Output the [x, y] coordinate of the center of the cell containing the given text.  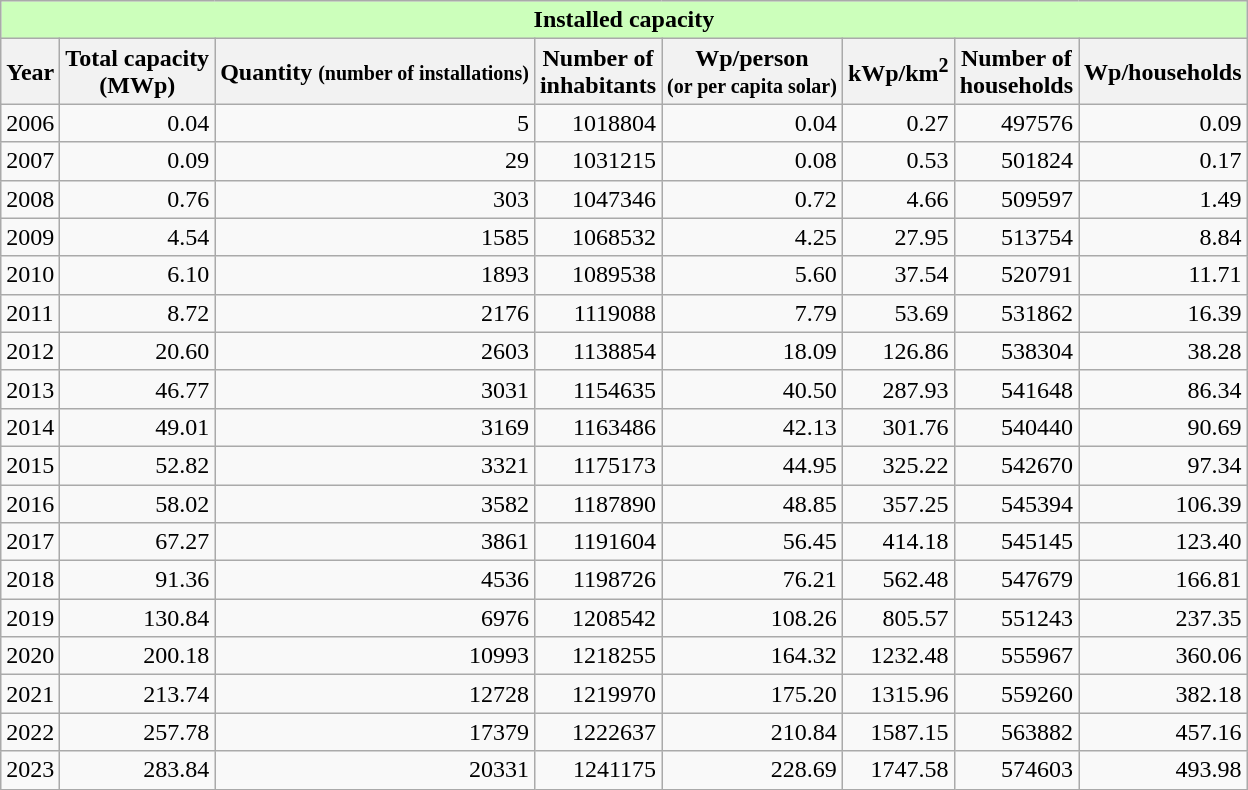
357.25 [898, 503]
1208542 [598, 618]
2022 [30, 732]
0.53 [898, 161]
1198726 [598, 580]
501824 [1016, 161]
1163486 [598, 427]
1031215 [598, 161]
457.16 [1163, 732]
520791 [1016, 275]
257.78 [138, 732]
0.72 [752, 199]
382.18 [1163, 694]
58.02 [138, 503]
1315.96 [898, 694]
2015 [30, 465]
2018 [30, 580]
8.84 [1163, 237]
1018804 [598, 123]
20.60 [138, 351]
2012 [30, 351]
2014 [30, 427]
Wp/households [1163, 72]
4.66 [898, 199]
540440 [1016, 427]
2021 [30, 694]
3582 [375, 503]
555967 [1016, 656]
67.27 [138, 542]
37.54 [898, 275]
303 [375, 199]
0.76 [138, 199]
542670 [1016, 465]
0.08 [752, 161]
1893 [375, 275]
2013 [30, 389]
76.21 [752, 580]
497576 [1016, 123]
545145 [1016, 542]
Number ofinhabitants [598, 72]
2176 [375, 313]
325.22 [898, 465]
164.32 [752, 656]
0.17 [1163, 161]
56.45 [752, 542]
562.48 [898, 580]
4.54 [138, 237]
1154635 [598, 389]
4536 [375, 580]
11.71 [1163, 275]
97.34 [1163, 465]
541648 [1016, 389]
1068532 [598, 237]
Total capacity(MWp) [138, 72]
46.77 [138, 389]
2011 [30, 313]
86.34 [1163, 389]
Year [30, 72]
1138854 [598, 351]
6.10 [138, 275]
2007 [30, 161]
237.35 [1163, 618]
42.13 [752, 427]
2603 [375, 351]
Quantity (number of installations) [375, 72]
1089538 [598, 275]
1232.48 [898, 656]
12728 [375, 694]
1218255 [598, 656]
213.74 [138, 694]
91.36 [138, 580]
2019 [30, 618]
130.84 [138, 618]
Number ofhouseholds [1016, 72]
509597 [1016, 199]
360.06 [1163, 656]
90.69 [1163, 427]
44.95 [752, 465]
547679 [1016, 580]
1241175 [598, 770]
123.40 [1163, 542]
1219970 [598, 694]
3861 [375, 542]
545394 [1016, 503]
805.57 [898, 618]
1191604 [598, 542]
kWp/km2 [898, 72]
1587.15 [898, 732]
513754 [1016, 237]
52.82 [138, 465]
53.69 [898, 313]
1585 [375, 237]
166.81 [1163, 580]
2020 [30, 656]
574603 [1016, 770]
Wp/person(or per capita solar) [752, 72]
414.18 [898, 542]
6976 [375, 618]
2016 [30, 503]
1047346 [598, 199]
287.93 [898, 389]
1187890 [598, 503]
3169 [375, 427]
106.39 [1163, 503]
3321 [375, 465]
29 [375, 161]
38.28 [1163, 351]
7.79 [752, 313]
2006 [30, 123]
3031 [375, 389]
531862 [1016, 313]
283.84 [138, 770]
1175173 [598, 465]
48.85 [752, 503]
2009 [30, 237]
108.26 [752, 618]
2017 [30, 542]
1.49 [1163, 199]
4.25 [752, 237]
8.72 [138, 313]
559260 [1016, 694]
210.84 [752, 732]
2010 [30, 275]
18.09 [752, 351]
17379 [375, 732]
20331 [375, 770]
1747.58 [898, 770]
538304 [1016, 351]
10993 [375, 656]
5 [375, 123]
16.39 [1163, 313]
2008 [30, 199]
1119088 [598, 313]
Installed capacity [624, 20]
5.60 [752, 275]
175.20 [752, 694]
126.86 [898, 351]
1222637 [598, 732]
49.01 [138, 427]
40.50 [752, 389]
27.95 [898, 237]
301.76 [898, 427]
228.69 [752, 770]
493.98 [1163, 770]
563882 [1016, 732]
200.18 [138, 656]
0.27 [898, 123]
2023 [30, 770]
551243 [1016, 618]
